Output the [x, y] coordinate of the center of the cell containing the given text.  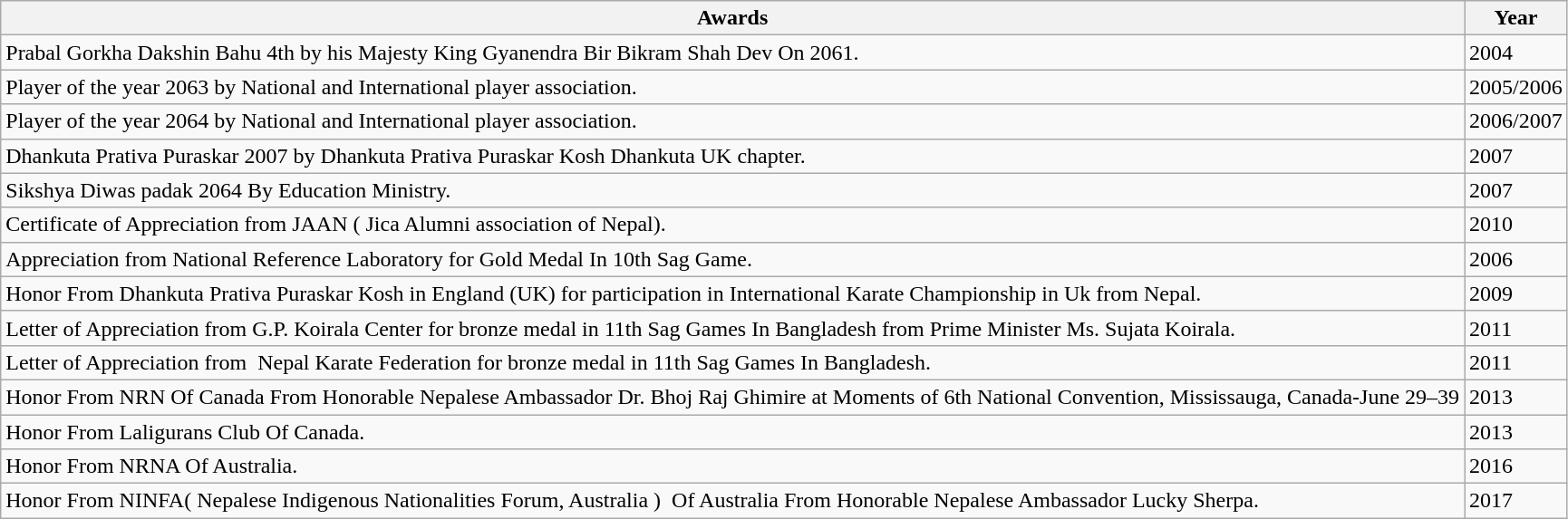
Honor From NRNA Of Australia. [732, 466]
Year [1516, 18]
2010 [1516, 225]
2006 [1516, 259]
Appreciation from National Reference Laboratory for Gold Medal In 10th Sag Game. [732, 259]
Awards [732, 18]
Letter of Appreciation from Nepal Karate Federation for bronze medal in 11th Sag Games In Bangladesh. [732, 362]
Player of the year 2064 by National and International player association. [732, 121]
2005/2006 [1516, 87]
Player of the year 2063 by National and International player association. [732, 87]
Prabal Gorkha Dakshin Bahu 4th by his Majesty King Gyanendra Bir Bikram Shah Dev On 2061. [732, 53]
Honor From NINFA( Nepalese Indigenous Nationalities Forum, Australia ) Of Australia From Honorable Nepalese Ambassador Lucky Sherpa. [732, 501]
Sikshya Diwas padak 2064 By Education Ministry. [732, 190]
2016 [1516, 466]
Honor From Dhankuta Prativa Puraskar Kosh in England (UK) for participation in International Karate Championship in Uk from Nepal. [732, 293]
2017 [1516, 501]
2004 [1516, 53]
Dhankuta Prativa Puraskar 2007 by Dhankuta Prativa Puraskar Kosh Dhankuta UK chapter. [732, 156]
Certificate of Appreciation from JAAN ( Jica Alumni association of Nepal). [732, 225]
Honor From Laligurans Club Of Canada. [732, 432]
Letter of Appreciation from G.P. Koirala Center for bronze medal in 11th Sag Games In Bangladesh from Prime Minister Ms. Sujata Koirala. [732, 328]
2006/2007 [1516, 121]
2009 [1516, 293]
